Locate the cell with the specified text and output its (X, Y) center coordinate. 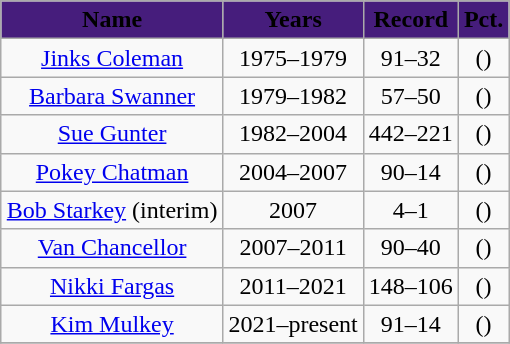
Van Chancellor (112, 248)
Record (410, 20)
Jinks Coleman (112, 58)
2011–2021 (293, 286)
Years (293, 20)
Pokey Chatman (112, 172)
442–221 (410, 134)
2007 (293, 210)
Bob Starkey (interim) (112, 210)
1975–1979 (293, 58)
2007–2011 (293, 248)
91–14 (410, 324)
1979–1982 (293, 96)
Name (112, 20)
90–14 (410, 172)
91–32 (410, 58)
2004–2007 (293, 172)
4–1 (410, 210)
Barbara Swanner (112, 96)
Kim Mulkey (112, 324)
148–106 (410, 286)
57–50 (410, 96)
Nikki Fargas (112, 286)
2021–present (293, 324)
1982–2004 (293, 134)
Sue Gunter (112, 134)
Pct. (483, 20)
90–40 (410, 248)
